Return the (X, Y) coordinate for the center point of the cell that contains the specified text.  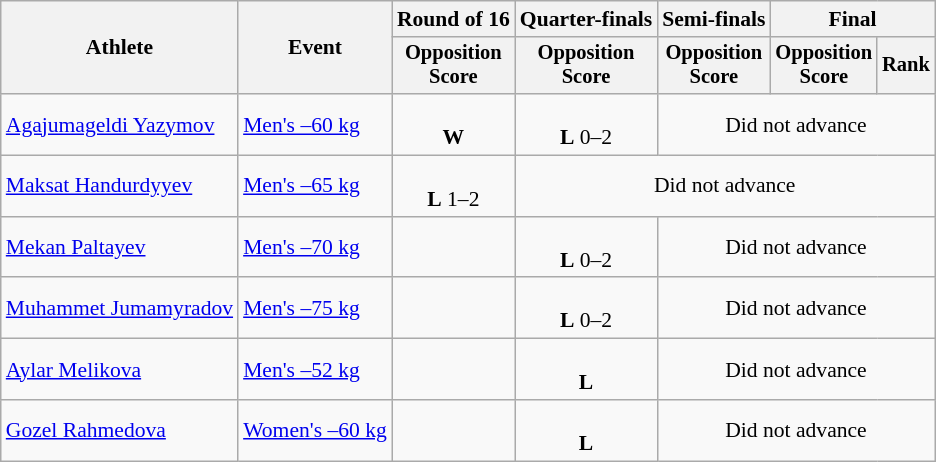
Men's –75 kg (315, 308)
Men's –60 kg (315, 124)
L 1–2 (454, 186)
Aylar Melikova (120, 370)
Men's –65 kg (315, 186)
Gozel Rahmedova (120, 430)
Quarter-finals (586, 19)
Muhammet Jumamyradov (120, 308)
W (454, 124)
Round of 16 (454, 19)
Event (315, 48)
Men's –70 kg (315, 248)
Women's –60 kg (315, 430)
Agajumageldi Yazymov (120, 124)
Mekan Paltayev (120, 248)
Final (852, 19)
Rank (906, 66)
Athlete (120, 48)
Semi-finals (714, 19)
Men's –52 kg (315, 370)
Maksat Handurdyyev (120, 186)
